Search for the cell housing the specified text and yield its (X, Y) center coordinate. 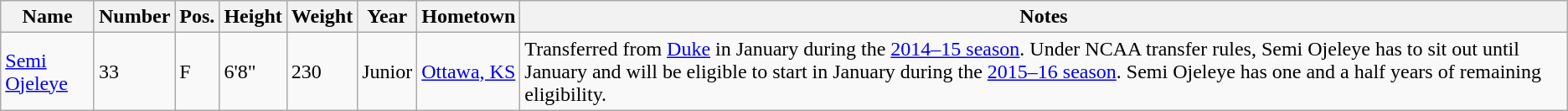
Semi Ojeleye (48, 71)
Pos. (198, 17)
Year (387, 17)
230 (322, 71)
Notes (1044, 17)
Weight (322, 17)
Hometown (469, 17)
33 (134, 71)
Height (253, 17)
Name (48, 17)
F (198, 71)
Ottawa, KS (469, 71)
6'8" (253, 71)
Number (134, 17)
Junior (387, 71)
